From the cell containing the given text, extract its center point as [x, y] coordinate. 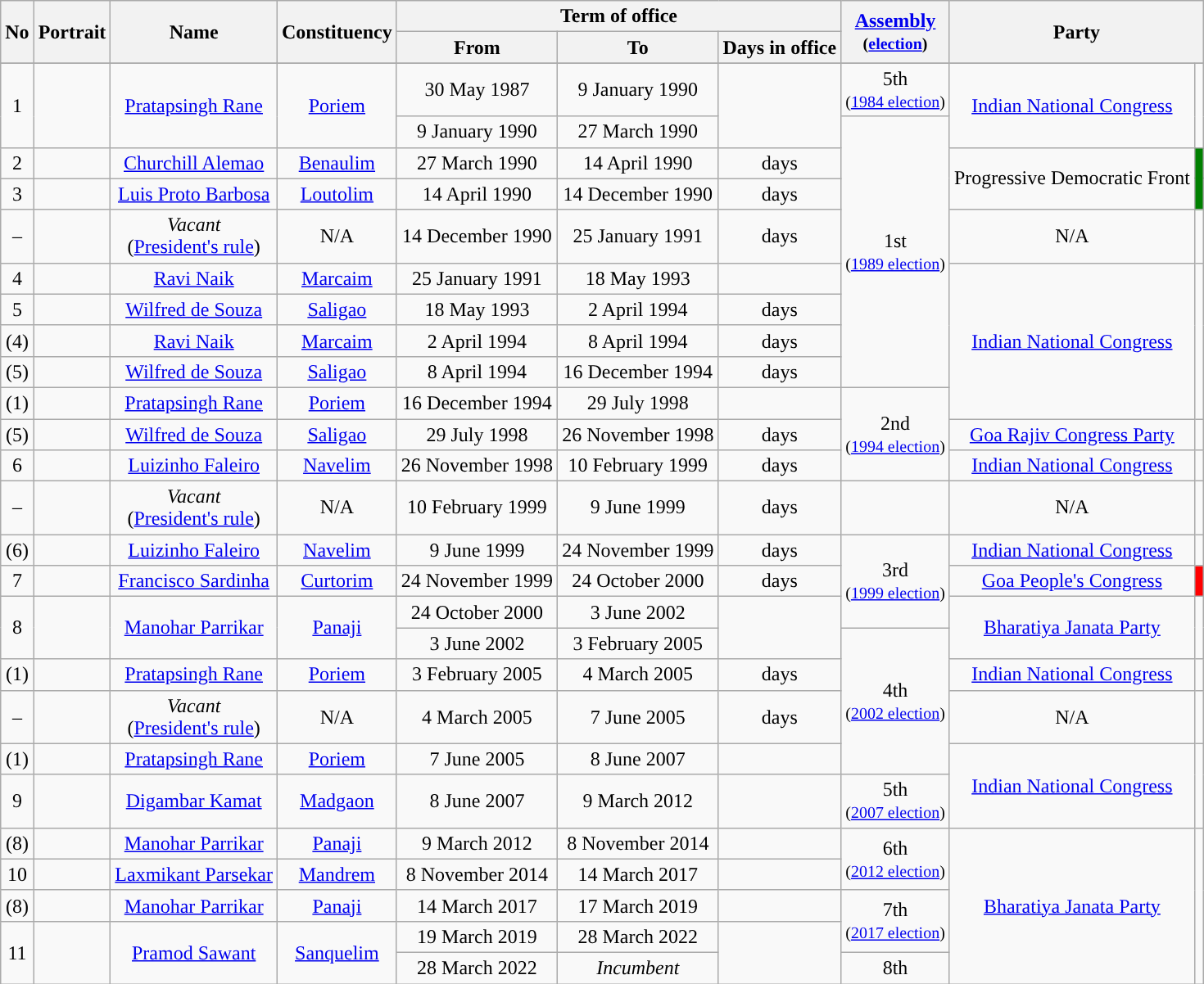
1 [17, 105]
Curtorim [337, 581]
Assembly(election) [896, 32]
Mandrem [337, 874]
4th(2002 election) [896, 701]
5th(2007 election) [896, 801]
7 [17, 581]
Goa Rajiv Congress Party [1071, 435]
1st(1989 election) [896, 252]
Luis Proto Barbosa [194, 194]
5th(1984 election) [896, 90]
From [477, 47]
2nd(1994 election) [896, 434]
Goa People's Congress [1071, 581]
6 [17, 466]
(4) [17, 341]
19 March 2019 [477, 937]
17 March 2019 [638, 905]
Benaulim [337, 163]
10 [17, 874]
Name [194, 32]
3 [17, 194]
Days in office [780, 47]
Francisco Sardinha [194, 581]
Pramod Sawant [194, 952]
Term of office [618, 16]
Laxmikant Parsekar [194, 874]
2 [17, 163]
No [17, 32]
Churchill Alemao [194, 163]
Incumbent [638, 968]
Madgaon [337, 801]
Progressive Democratic Front [1071, 178]
(6) [17, 550]
To [638, 47]
30 May 1987 [477, 90]
9 [17, 801]
Portrait [72, 32]
Constituency [337, 32]
11 [17, 952]
Party [1076, 32]
4 [17, 278]
8 [17, 628]
7th(2017 election) [896, 921]
5 [17, 309]
3rd(1999 election) [896, 581]
6th(2012 election) [896, 859]
8th [896, 968]
Sanquelim [337, 952]
Loutolim [337, 194]
Digambar Kamat [194, 801]
